Locate the cell with the specified text and output its (X, Y) center coordinate. 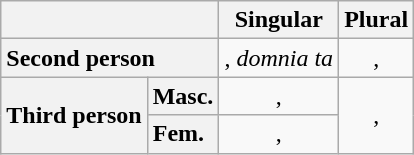
Singular (279, 20)
Second person (110, 58)
Third person (74, 115)
, domnia ta (279, 58)
Plural (376, 20)
Masc. (183, 96)
Fem. (183, 134)
